Extract the (x, y) coordinate from the center of the cell holding the provided text.  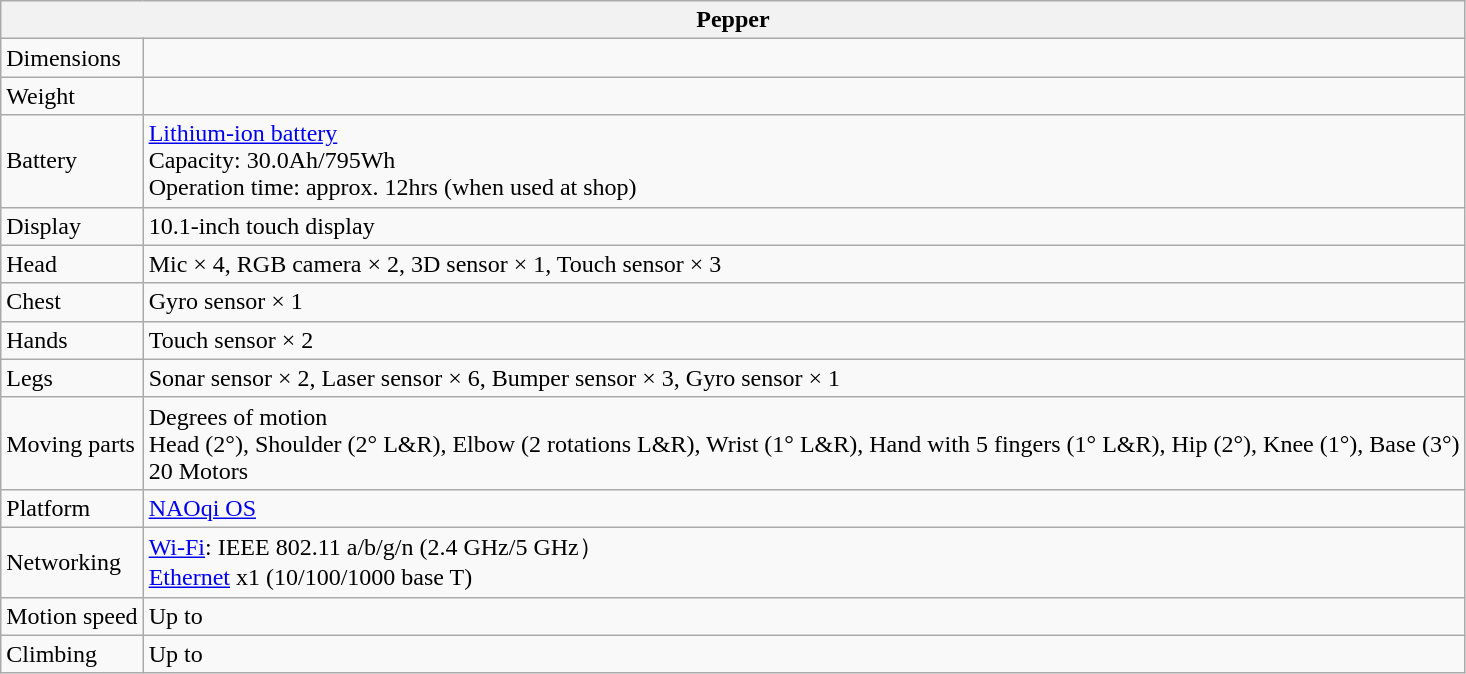
Head (72, 264)
Mic × 4, RGB camera × 2, 3D sensor × 1, Touch sensor × 3 (804, 264)
Climbing (72, 654)
Display (72, 226)
Legs (72, 378)
Chest (72, 302)
Gyro sensor × 1 (804, 302)
Touch sensor × 2 (804, 340)
Sonar sensor × 2, Laser sensor × 6, Bumper sensor × 3, Gyro sensor × 1 (804, 378)
Hands (72, 340)
10.1-inch touch display (804, 226)
Pepper (733, 20)
Moving parts (72, 443)
Weight (72, 96)
Dimensions (72, 58)
Battery (72, 161)
Networking (72, 562)
NAOqi OS (804, 508)
Motion speed (72, 616)
Platform (72, 508)
Lithium-ion batteryCapacity: 30.0Ah/795WhOperation time: approx. 12hrs (when used at shop) (804, 161)
Wi-Fi: IEEE 802.11 a/b/g/n (2.4 GHz/5 GHz）Ethernet x1 (10/100/1000 base T) (804, 562)
